Scan for the cell matching the given text and deliver its (X, Y) coordinate at center. 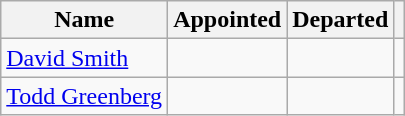
Todd Greenberg (84, 96)
Appointed (228, 20)
Name (84, 20)
Departed (340, 20)
David Smith (84, 58)
